Provide the (X, Y) coordinate of the cell's center where the given text is located.  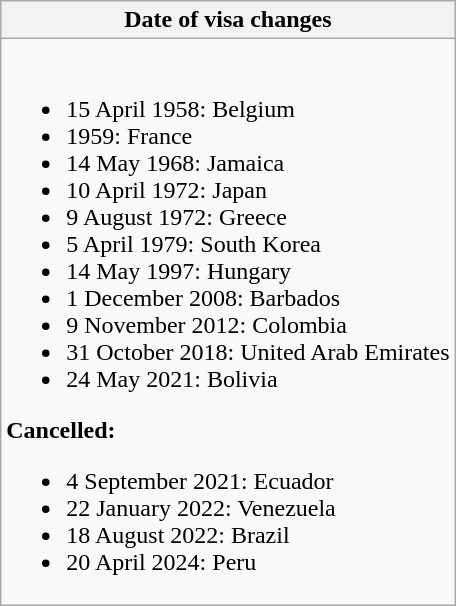
Date of visa changes (228, 20)
